Output the [x, y] coordinate of the center of the cell containing the given text.  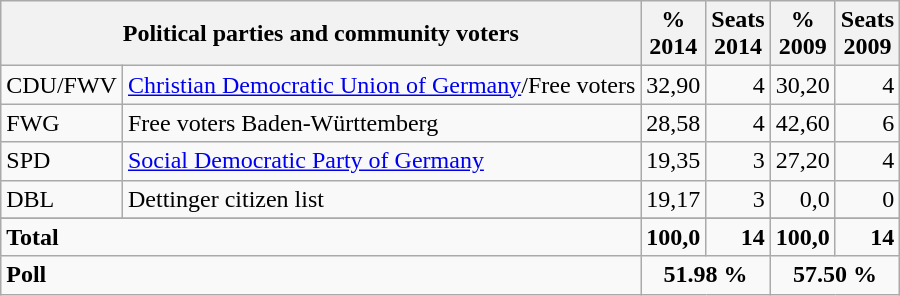
28,58 [674, 123]
19,17 [674, 199]
%2014 [674, 34]
Seats2014 [738, 34]
Free voters Baden-Württemberg [381, 123]
FWG [62, 123]
51.98 % [706, 275]
6 [867, 123]
DBL [62, 199]
57.50 % [834, 275]
Total [321, 237]
Poll [321, 275]
30,20 [802, 85]
SPD [62, 161]
Political parties and community voters [321, 34]
32,90 [674, 85]
42,60 [802, 123]
0,0 [802, 199]
0 [867, 199]
CDU/FWV [62, 85]
Seats2009 [867, 34]
%2009 [802, 34]
19,35 [674, 161]
Social Democratic Party of Germany [381, 161]
27,20 [802, 161]
Christian Democratic Union of Germany/Free voters [381, 85]
Dettinger citizen list [381, 199]
